Extract the [X, Y] coordinate from the center of the cell holding the provided text.  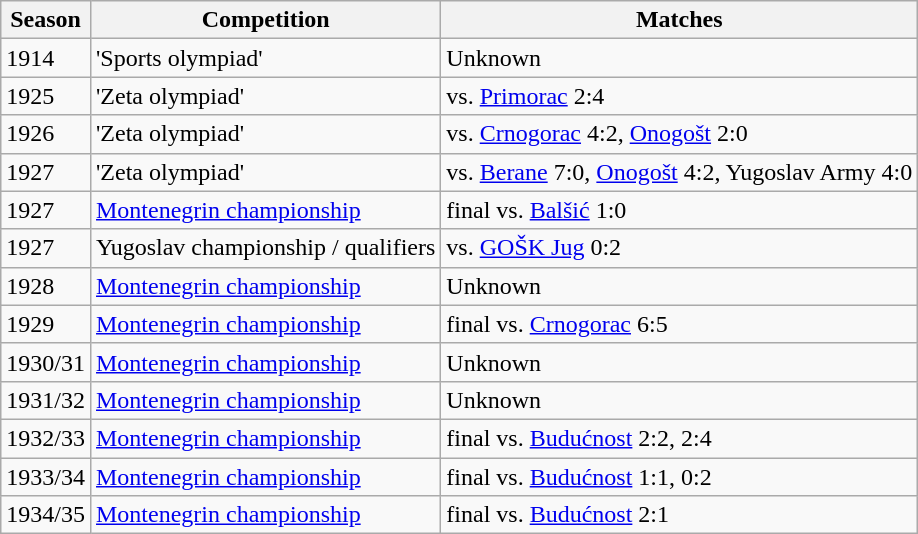
vs. Primorac 2:4 [680, 96]
vs. Berane 7:0, Onogošt 4:2, Yugoslav Army 4:0 [680, 172]
vs. Crnogorac 4:2, Onogošt 2:0 [680, 134]
1926 [46, 134]
1925 [46, 96]
1914 [46, 58]
final vs. Balšić 1:0 [680, 210]
Competition [265, 20]
1932/33 [46, 438]
1933/34 [46, 477]
final vs. Budućnost 2:1 [680, 515]
1934/35 [46, 515]
final vs. Budućnost 2:2, 2:4 [680, 438]
final vs. Crnogorac 6:5 [680, 324]
Yugoslav championship / qualifiers [265, 248]
1929 [46, 324]
1930/31 [46, 362]
'Sports olympiad' [265, 58]
1931/32 [46, 400]
final vs. Budućnost 1:1, 0:2 [680, 477]
Season [46, 20]
vs. GOŠK Jug 0:2 [680, 248]
Matches [680, 20]
1928 [46, 286]
